Return [x, y] of the center of cell containing provided text 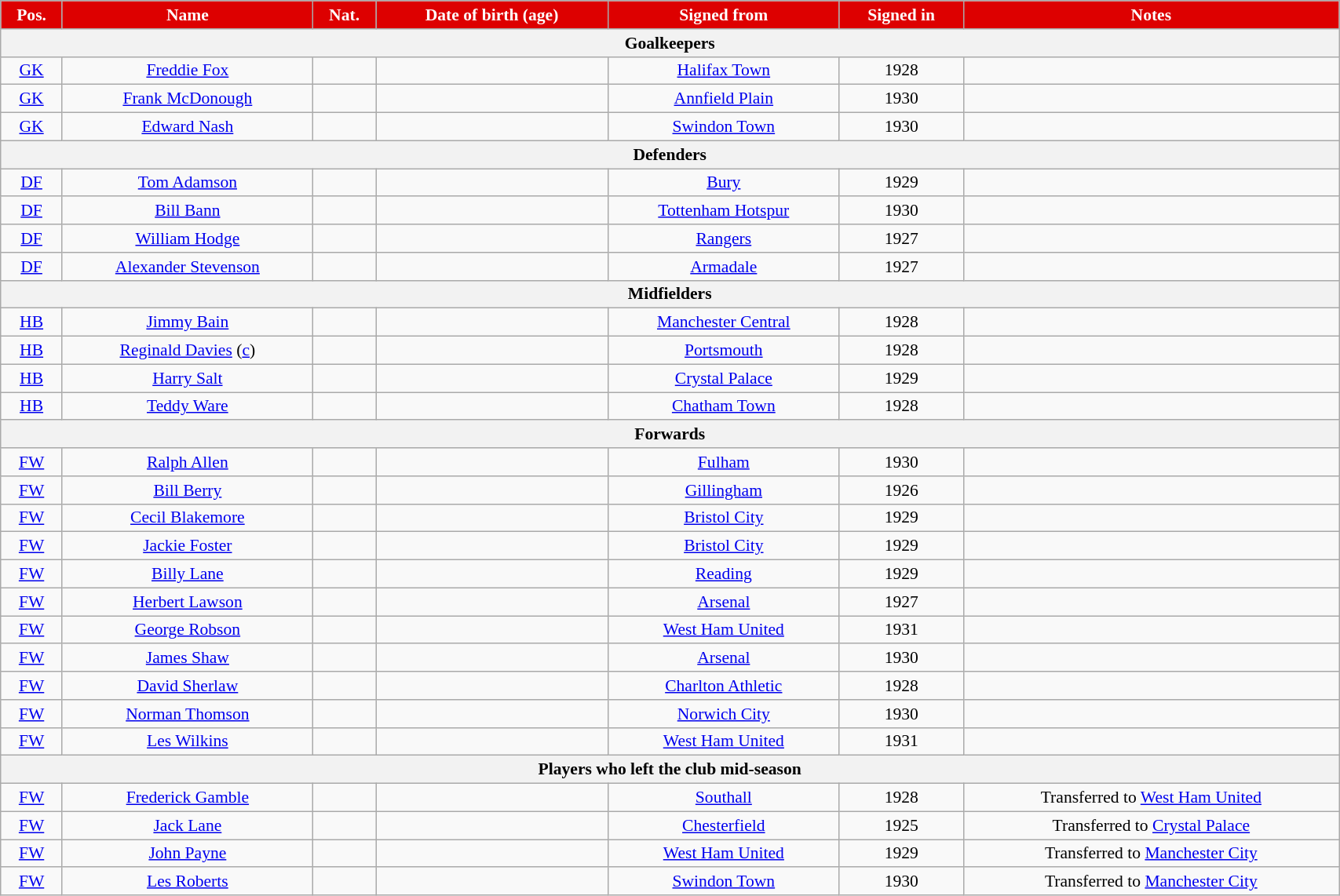
Transferred to West Ham United [1151, 798]
Reginald Davies (c) [187, 351]
Forwards [670, 435]
Annfield Plain [724, 99]
Harry Salt [187, 378]
Bill Berry [187, 490]
Gillingham [724, 490]
Norman Thomson [187, 714]
Charlton Athletic [724, 686]
Cecil Blakemore [187, 518]
Armadale [724, 267]
Chatham Town [724, 406]
Signed in [901, 15]
Tottenham Hotspur [724, 211]
Southall [724, 798]
Crystal Palace [724, 378]
Frank McDonough [187, 99]
Reading [724, 574]
Ralph Allen [187, 462]
Edward Nash [187, 127]
Chesterfield [724, 825]
David Sherlaw [187, 686]
1925 [901, 825]
Players who left the club mid-season [670, 770]
Rangers [724, 239]
Date of birth (age) [491, 15]
Les Wilkins [187, 741]
John Payne [187, 854]
Herbert Lawson [187, 602]
Manchester Central [724, 322]
Portsmouth [724, 351]
Name [187, 15]
Freddie Fox [187, 71]
Jack Lane [187, 825]
Midfielders [670, 294]
Norwich City [724, 714]
Goalkeepers [670, 43]
Halifax Town [724, 71]
Transferred to Crystal Palace [1151, 825]
Alexander Stevenson [187, 267]
George Robson [187, 630]
William Hodge [187, 239]
Defenders [670, 155]
Pos. [31, 15]
Jimmy Bain [187, 322]
Jackie Foster [187, 546]
Billy Lane [187, 574]
Notes [1151, 15]
James Shaw [187, 658]
Fulham [724, 462]
Bill Bann [187, 211]
Tom Adamson [187, 183]
1926 [901, 490]
Nat. [344, 15]
Frederick Gamble [187, 798]
Teddy Ware [187, 406]
Bury [724, 183]
Les Roberts [187, 882]
Signed from [724, 15]
